Find where the given text appears and provide that cell's center as [x, y] coordinate. 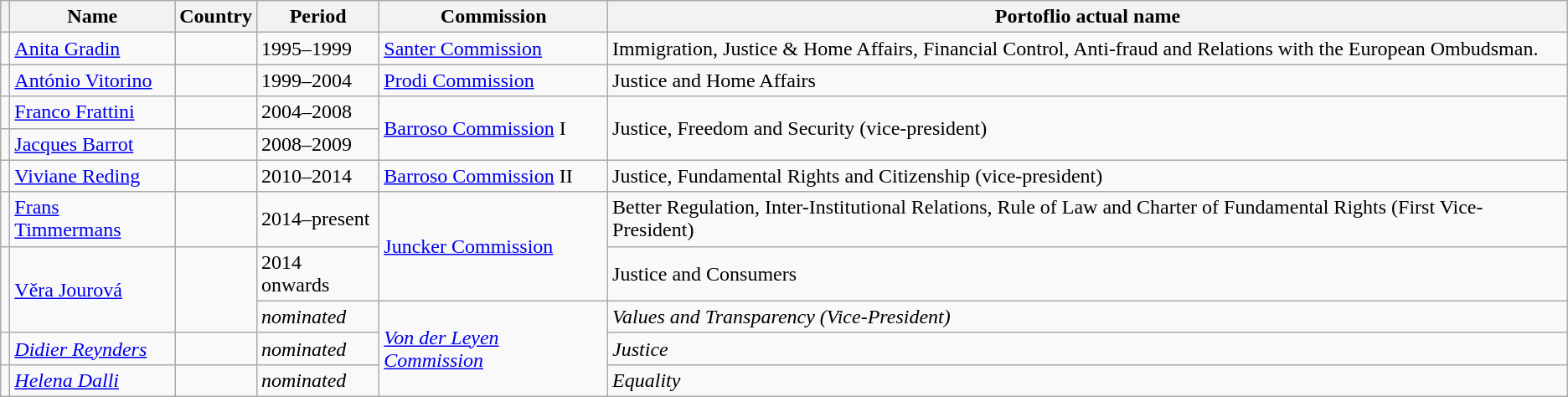
1999–2004 [317, 80]
Values and Transparency (Vice-President) [1088, 317]
Country [216, 17]
Period [317, 17]
Jacques Barrot [92, 144]
Justice, Fundamental Rights and Citizenship (vice-president) [1088, 176]
Justice [1088, 348]
Věra Jourová [92, 290]
Justice, Freedom and Security (vice-president) [1088, 128]
Didier Reynders [92, 348]
Prodi Commission [494, 80]
Commission [494, 17]
Franco Frattini [92, 112]
Von der Leyen Commission [494, 348]
2010–2014 [317, 176]
1995–1999 [317, 49]
Portoflio actual name [1088, 17]
2014–present [317, 219]
Name [92, 17]
Santer Commission [494, 49]
Frans Timmermans [92, 219]
Juncker Commission [494, 246]
António Vitorino [92, 80]
Barroso Commission II [494, 176]
Better Regulation, Inter-Institutional Relations, Rule of Law and Charter of Fundamental Rights (First Vice-President) [1088, 219]
Viviane Reding [92, 176]
Justice and Consumers [1088, 273]
Barroso Commission I [494, 128]
2004–2008 [317, 112]
2014 onwards [317, 273]
2008–2009 [317, 144]
Immigration, Justice & Home Affairs, Financial Control, Anti-fraud and Relations with the European Ombudsman. [1088, 49]
Equality [1088, 380]
Justice and Home Affairs [1088, 80]
Helena Dalli [92, 380]
Anita Gradin [92, 49]
